Determine the (X, Y) coordinate at the center of the cell enclosing the given text.  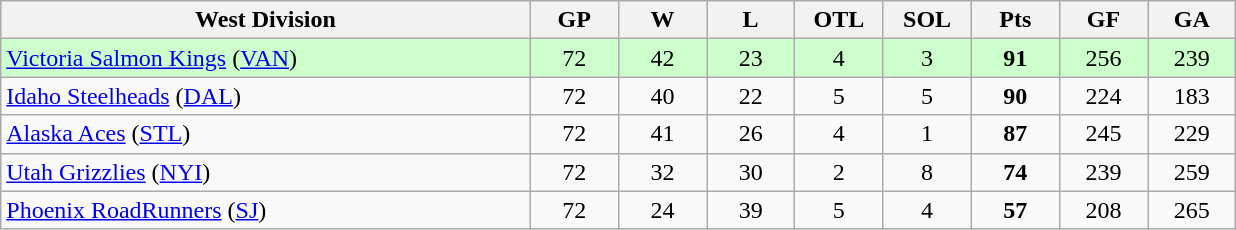
42 (662, 58)
Alaska Aces (STL) (266, 134)
39 (751, 210)
87 (1015, 134)
West Division (266, 20)
41 (662, 134)
Idaho Steelheads (DAL) (266, 96)
91 (1015, 58)
OTL (839, 20)
74 (1015, 172)
1 (927, 134)
W (662, 20)
Utah Grizzlies (NYI) (266, 172)
8 (927, 172)
224 (1103, 96)
SOL (927, 20)
L (751, 20)
90 (1015, 96)
Pts (1015, 20)
24 (662, 210)
2 (839, 172)
GA (1192, 20)
26 (751, 134)
GF (1103, 20)
259 (1192, 172)
3 (927, 58)
229 (1192, 134)
GP (574, 20)
256 (1103, 58)
23 (751, 58)
Phoenix RoadRunners (SJ) (266, 210)
57 (1015, 210)
30 (751, 172)
183 (1192, 96)
40 (662, 96)
208 (1103, 210)
245 (1103, 134)
Victoria Salmon Kings (VAN) (266, 58)
32 (662, 172)
22 (751, 96)
265 (1192, 210)
